Identify which cell holds the provided text, then report its (X, Y) central coordinate. 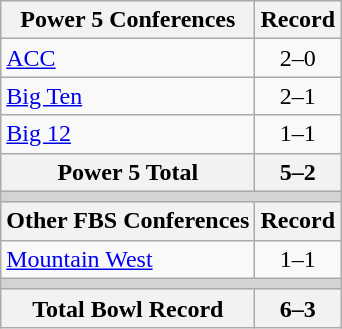
Total Bowl Record (128, 308)
Mountain West (128, 259)
ACC (128, 58)
Power 5 Conferences (128, 20)
2–0 (298, 58)
Big Ten (128, 96)
Power 5 Total (128, 172)
2–1 (298, 96)
6–3 (298, 308)
5–2 (298, 172)
Other FBS Conferences (128, 221)
Big 12 (128, 134)
